Identify which cell holds the provided text, then report its (x, y) central coordinate. 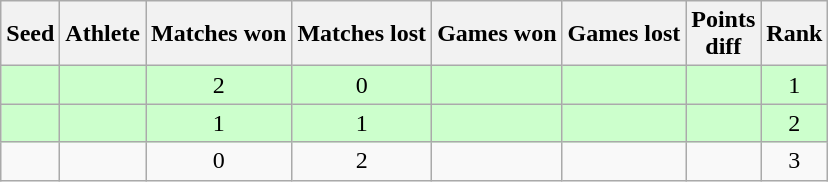
Matches lost (362, 34)
Games lost (624, 34)
Matches won (219, 34)
Games won (497, 34)
Athlete (103, 34)
3 (794, 161)
Seed (30, 34)
Rank (794, 34)
Pointsdiff (724, 34)
